From the cell containing the given text, extract its center point as [X, Y] coordinate. 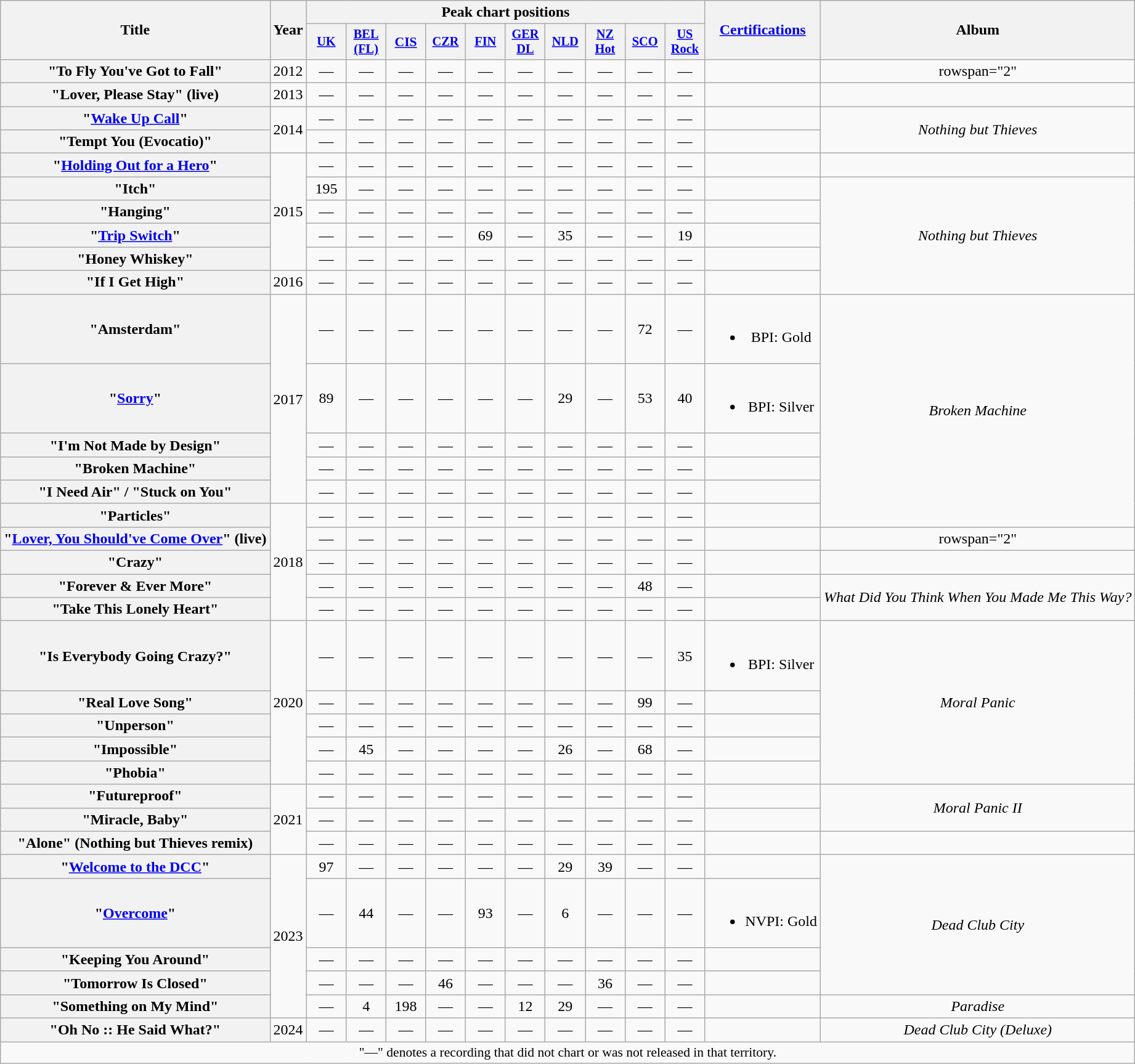
"Real Love Song" [136, 702]
"Something on My Mind" [136, 1006]
CIS [406, 42]
2012 [288, 71]
Dead Club City [978, 924]
What Did You Think When You Made Me This Way? [978, 598]
2016 [288, 282]
72 [645, 329]
97 [327, 866]
"I Need Air" / "Stuck on You" [136, 492]
"Lover, Please Stay" (live) [136, 95]
Title [136, 30]
2020 [288, 702]
"Itch" [136, 189]
99 [645, 702]
"Is Everybody Going Crazy?" [136, 656]
"Crazy" [136, 562]
"Miracle, Baby" [136, 819]
CZR [446, 42]
NVPI: Gold [763, 913]
"Hanging" [136, 212]
SCO [645, 42]
"Alone" (Nothing but Thieves remix) [136, 843]
FIN [486, 42]
"Oh No :: He Said What?" [136, 1030]
"Phobia" [136, 773]
UK [327, 42]
"Impossible" [136, 749]
2023 [288, 936]
"To Fly You've Got to Fall" [136, 71]
Moral Panic [978, 702]
44 [366, 913]
"Sorry" [136, 398]
40 [685, 398]
"Wake Up Call" [136, 118]
93 [486, 913]
"Holding Out for a Hero" [136, 165]
"Tempt You (Evocatio)" [136, 142]
26 [566, 749]
19 [685, 235]
"Broken Machine" [136, 468]
Year [288, 30]
2021 [288, 819]
36 [605, 983]
46 [446, 983]
"—" denotes a recording that did not chart or was not released in that territory. [568, 1053]
"Amsterdam" [136, 329]
2014 [288, 130]
Moral Panic II [978, 808]
"I'm Not Made by Design" [136, 445]
Album [978, 30]
Certifications [763, 30]
48 [645, 586]
"Futureproof" [136, 796]
"Tomorrow Is Closed" [136, 983]
2024 [288, 1030]
"Forever & Ever More" [136, 586]
"Unperson" [136, 726]
"Overcome" [136, 913]
"Trip Switch" [136, 235]
GERDL [525, 42]
2018 [288, 562]
12 [525, 1006]
"Particles" [136, 515]
BPI: Gold [763, 329]
2015 [288, 212]
NZHot [605, 42]
195 [327, 189]
6 [566, 913]
Paradise [978, 1006]
53 [645, 398]
Peak chart positions [505, 12]
"Lover, You Should've Come Over" (live) [136, 538]
2013 [288, 95]
69 [486, 235]
"If I Get High" [136, 282]
45 [366, 749]
NLD [566, 42]
Dead Club City (Deluxe) [978, 1030]
198 [406, 1006]
4 [366, 1006]
"Keeping You Around" [136, 959]
USRock [685, 42]
"Honey Whiskey" [136, 259]
39 [605, 866]
BEL(FL) [366, 42]
"Take This Lonely Heart" [136, 609]
"Welcome to the DCC" [136, 866]
Broken Machine [978, 410]
2017 [288, 399]
68 [645, 749]
89 [327, 398]
